Find where the given text appears and provide that cell's center as [x, y] coordinate. 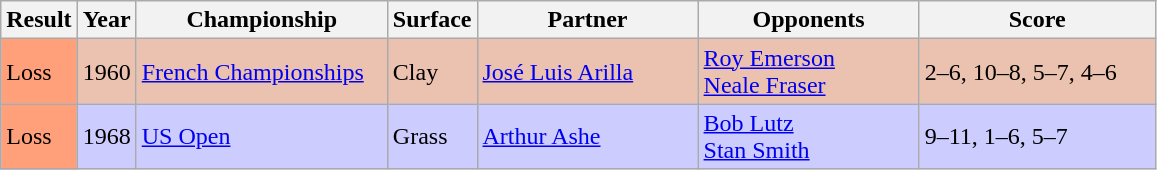
9–11, 1–6, 5–7 [1037, 136]
Grass [432, 136]
Surface [432, 20]
US Open [262, 136]
Opponents [808, 20]
Championship [262, 20]
French Championships [262, 72]
Roy Emerson Neale Fraser [808, 72]
Partner [588, 20]
Year [106, 20]
Arthur Ashe [588, 136]
1968 [106, 136]
Score [1037, 20]
José Luis Arilla [588, 72]
1960 [106, 72]
Result [39, 20]
2–6, 10–8, 5–7, 4–6 [1037, 72]
Bob Lutz Stan Smith [808, 136]
Clay [432, 72]
